Provide the (X, Y) coordinate of the cell's center where the given text is located.  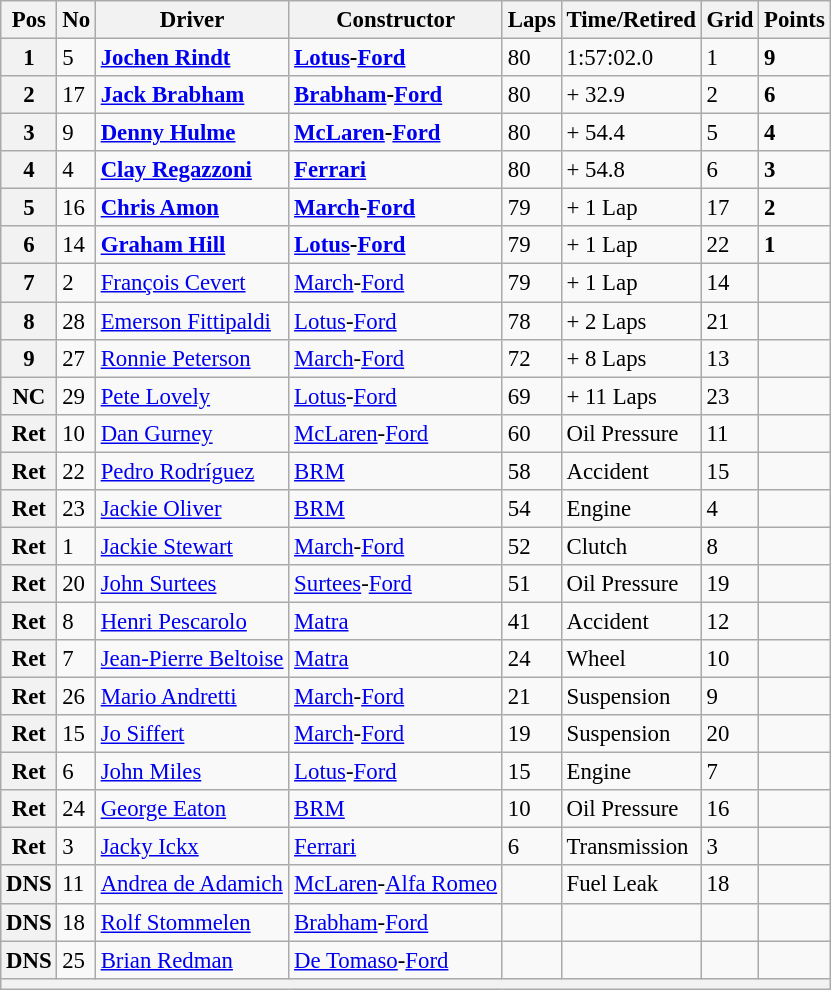
John Miles (192, 772)
Denny Hulme (192, 133)
1:57:02.0 (631, 58)
Ronnie Peterson (192, 358)
Jochen Rindt (192, 58)
52 (532, 546)
12 (730, 621)
29 (76, 396)
NC (29, 396)
Jo Siffert (192, 734)
27 (76, 358)
78 (532, 321)
+ 54.8 (631, 170)
69 (532, 396)
+ 2 Laps (631, 321)
Jack Brabham (192, 95)
+ 54.4 (631, 133)
Grid (730, 20)
Andrea de Adamich (192, 885)
Time/Retired (631, 20)
Driver (192, 20)
Clay Regazzoni (192, 170)
Clutch (631, 546)
François Cevert (192, 283)
George Eaton (192, 809)
Brian Redman (192, 960)
54 (532, 509)
John Surtees (192, 584)
Pete Lovely (192, 396)
Henri Pescarolo (192, 621)
Emerson Fittipaldi (192, 321)
Jean-Pierre Beltoise (192, 659)
Pos (29, 20)
13 (730, 358)
Pedro Rodríguez (192, 471)
No (76, 20)
Graham Hill (192, 245)
+ 32.9 (631, 95)
25 (76, 960)
Transmission (631, 847)
McLaren-Alfa Romeo (396, 885)
41 (532, 621)
51 (532, 584)
28 (76, 321)
58 (532, 471)
60 (532, 433)
Jackie Oliver (192, 509)
Rolf Stommelen (192, 922)
+ 8 Laps (631, 358)
Laps (532, 20)
Surtees-Ford (396, 584)
Constructor (396, 20)
72 (532, 358)
Points (794, 20)
Chris Amon (192, 208)
Mario Andretti (192, 697)
Wheel (631, 659)
Dan Gurney (192, 433)
+ 11 Laps (631, 396)
26 (76, 697)
Jacky Ickx (192, 847)
Jackie Stewart (192, 546)
De Tomaso-Ford (396, 960)
Fuel Leak (631, 885)
